Identify which cell holds the provided text, then report its [X, Y] central coordinate. 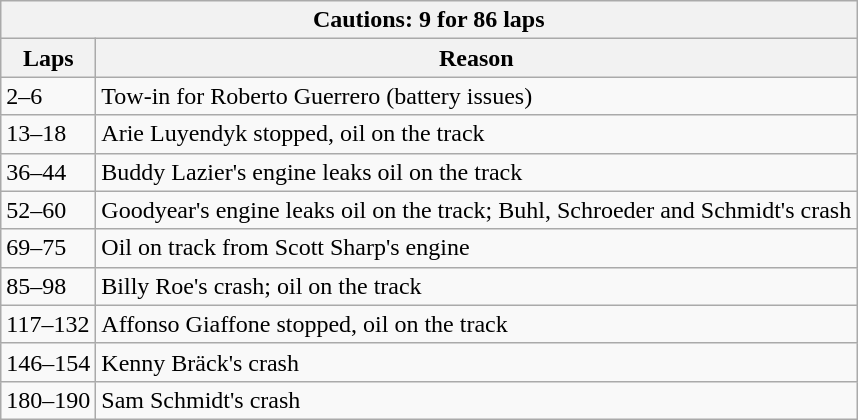
52–60 [48, 210]
146–154 [48, 362]
Buddy Lazier's engine leaks oil on the track [476, 172]
Oil on track from Scott Sharp's engine [476, 248]
Laps [48, 58]
Goodyear's engine leaks oil on the track; Buhl, Schroeder and Schmidt's crash [476, 210]
Kenny Bräck's crash [476, 362]
Cautions: 9 for 86 laps [429, 20]
36–44 [48, 172]
Affonso Giaffone stopped, oil on the track [476, 324]
Tow-in for Roberto Guerrero (battery issues) [476, 96]
85–98 [48, 286]
117–132 [48, 324]
13–18 [48, 134]
Sam Schmidt's crash [476, 400]
Arie Luyendyk stopped, oil on the track [476, 134]
180–190 [48, 400]
69–75 [48, 248]
Reason [476, 58]
Billy Roe's crash; oil on the track [476, 286]
2–6 [48, 96]
